From the cell containing the given text, extract its center point as [x, y] coordinate. 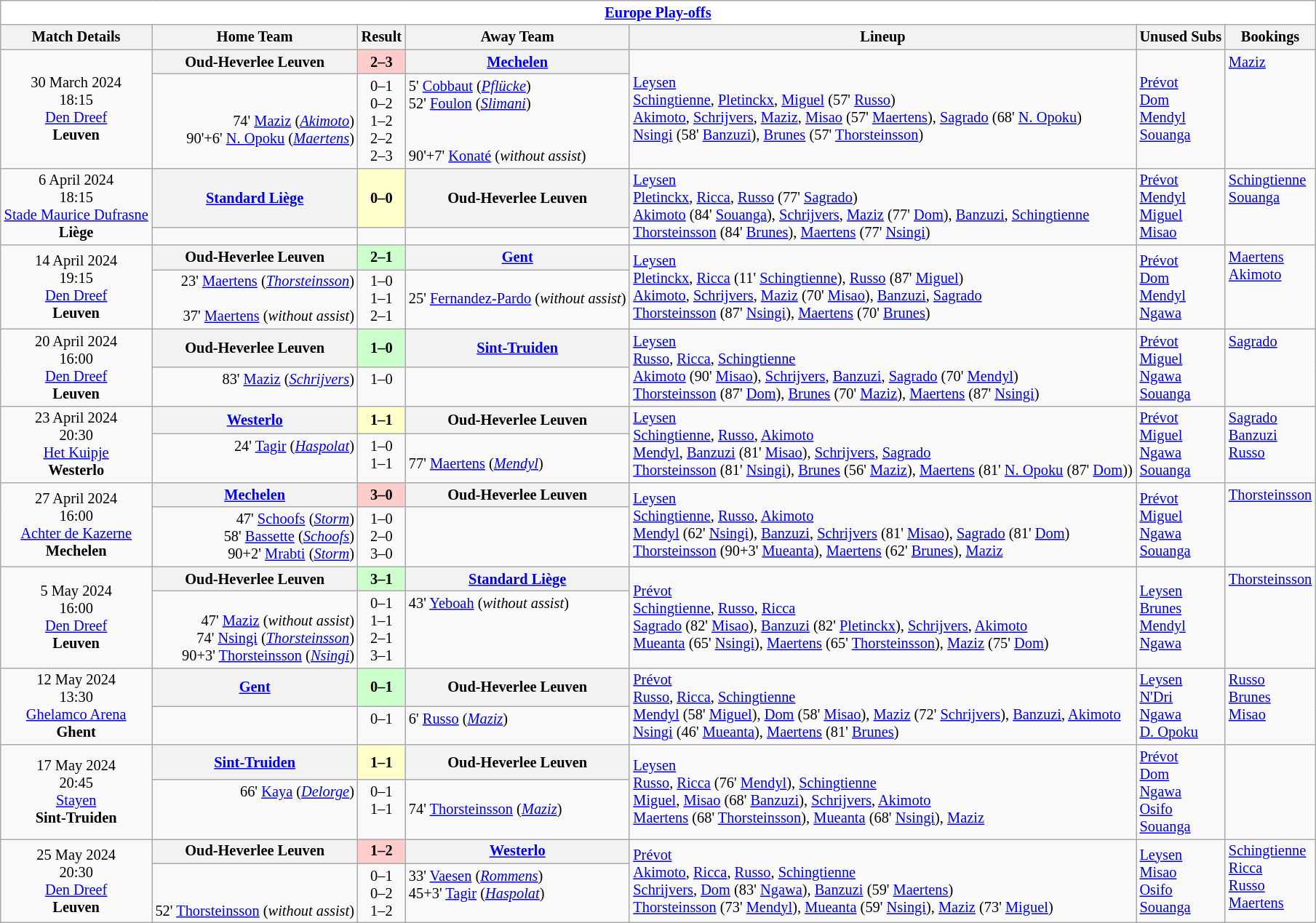
1–02–03–0 [381, 537]
1–01–1 [381, 458]
Result [381, 37]
0–0 [381, 198]
66' Kaya (Delorge) [255, 809]
43' Yeboah (without assist) [517, 629]
PrévotDomMendylSouanga [1181, 109]
PrévotDomNgawaOsifoSouanga [1181, 792]
47' Schoofs (Storm)58' Bassette (Schoofs)90+2' Mrabti (Storm) [255, 537]
1–01–12–1 [381, 299]
Bookings [1270, 37]
77' Maertens (Mendyl) [517, 458]
14 April 202419:15Den DreefLeuven [76, 287]
47' Maziz (without assist)74' Nsingi (Thorsteinsson)90+3' Thorsteinsson (Nsingi) [255, 629]
0–10–21–22–22–3 [381, 121]
20 April 202416:00Den DreefLeuven [76, 367]
33' Vaesen (Rommens)45+3' Tagir (Haspolat) [517, 893]
Schingtienne Souanga [1270, 207]
Russo Brunes Misao [1270, 706]
74' Thorsteinsson (Maziz) [517, 809]
Match Details [76, 37]
Schingtienne Ricca Russo Maertens [1270, 880]
17 May 202420:45StayenSint-Truiden [76, 792]
25' Fernandez-Pardo (without assist) [517, 299]
2–3 [381, 62]
30 March 202418:15Den DreefLeuven [76, 109]
25 May 202420:30Den DreefLeuven [76, 880]
0–10–21–2 [381, 893]
Unused Subs [1181, 37]
24' Tagir (Haspolat) [255, 458]
6 April 202418:15Stade Maurice DufrasneLiège [76, 207]
5' Cobbaut (Pflücke)52' Foulon (Slimani)90'+7' Konaté (without assist) [517, 121]
Sagrado Banzuzi Russo [1270, 444]
Maertens Akimoto [1270, 287]
74' Maziz (Akimoto)90'+6' N. Opoku (Maertens) [255, 121]
LeysenN'DriNgawaD. Opoku [1181, 706]
3–0 [381, 495]
Sagrado [1270, 367]
23 April 202420:30Het KuipjeWesterlo [76, 444]
12 May 202413:30Ghelamco ArenaGhent [76, 706]
Away Team [517, 37]
6' Russo (Maziz) [517, 726]
5 May 202416:00Den DreefLeuven [76, 617]
Maziz [1270, 109]
1–2 [381, 851]
0–11–12–13–1 [381, 629]
23' Maertens (Thorsteinsson)37' Maertens (without assist) [255, 299]
Lineup [882, 37]
LeysenBrunesMendylNgawa [1181, 617]
83' Maziz (Schrijvers) [255, 387]
Home Team [255, 37]
27 April 202416:00Achter de KazerneMechelen [76, 524]
Europe Play-offs [658, 12]
0–11–1 [381, 809]
LeysenMisaoOsifoSouanga [1181, 880]
3–1 [381, 579]
PrévotMendylMiguelMisao [1181, 207]
52' Thorsteinsson (without assist) [255, 893]
2–1 [381, 257]
PrévotDomMendylNgawa [1181, 287]
